For the text-containing cell, return its midpoint in [X, Y] coordinate format. 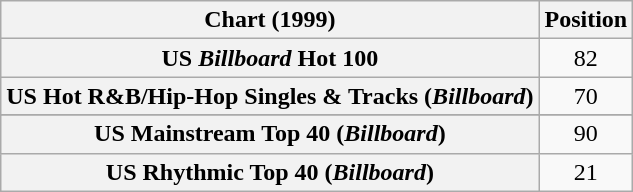
70 [586, 96]
21 [586, 172]
US Mainstream Top 40 (Billboard) [270, 134]
Position [586, 20]
US Billboard Hot 100 [270, 58]
Chart (1999) [270, 20]
90 [586, 134]
US Rhythmic Top 40 (Billboard) [270, 172]
82 [586, 58]
US Hot R&B/Hip-Hop Singles & Tracks (Billboard) [270, 96]
